Locate the cell with the specified text and output its [X, Y] center coordinate. 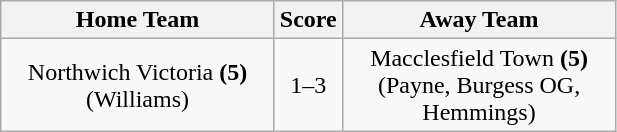
Home Team [138, 20]
Macclesfield Town (5)(Payne, Burgess OG, Hemmings) [479, 85]
1–3 [308, 85]
Northwich Victoria (5)(Williams) [138, 85]
Score [308, 20]
Away Team [479, 20]
